Output the (x, y) coordinate of the center of the cell containing the given text.  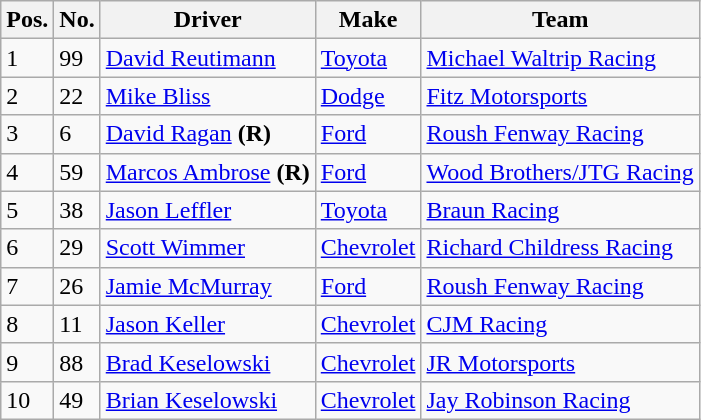
2 (28, 96)
Fitz Motorsports (560, 96)
26 (77, 286)
JR Motorsports (560, 362)
Scott Wimmer (208, 248)
Make (368, 20)
11 (77, 324)
49 (77, 400)
29 (77, 248)
Marcos Ambrose (R) (208, 172)
Driver (208, 20)
Dodge (368, 96)
Brad Keselowski (208, 362)
59 (77, 172)
9 (28, 362)
Brian Keselowski (208, 400)
38 (77, 210)
1 (28, 58)
Pos. (28, 20)
Jamie McMurray (208, 286)
Richard Childress Racing (560, 248)
10 (28, 400)
Jay Robinson Racing (560, 400)
5 (28, 210)
7 (28, 286)
88 (77, 362)
Jason Leffler (208, 210)
Mike Bliss (208, 96)
David Reutimann (208, 58)
4 (28, 172)
No. (77, 20)
Wood Brothers/JTG Racing (560, 172)
David Ragan (R) (208, 134)
CJM Racing (560, 324)
Michael Waltrip Racing (560, 58)
3 (28, 134)
99 (77, 58)
Braun Racing (560, 210)
Jason Keller (208, 324)
Team (560, 20)
22 (77, 96)
8 (28, 324)
